Return the [x, y] coordinate for the center point of the cell that contains the specified text.  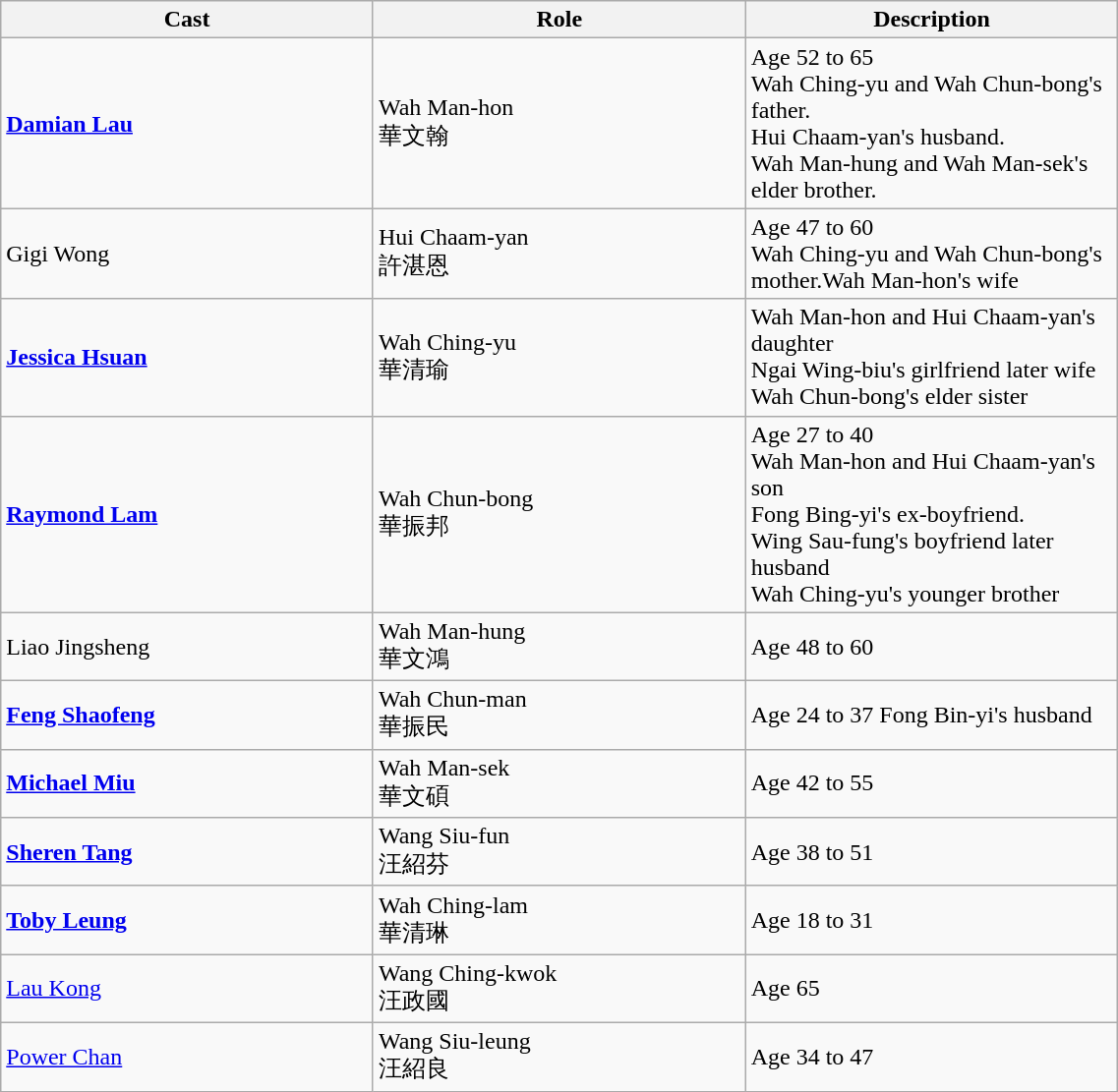
Damian Lau [187, 124]
Age 42 to 55 [932, 783]
Gigi Wong [187, 254]
Raymond Lam [187, 514]
Lau Kong [187, 989]
Wah Man-hon and Hui Chaam-yan's daughterNgai Wing-biu's girlfriend later wifeWah Chun-bong's elder sister [932, 358]
Age 34 to 47 [932, 1057]
Toby Leung [187, 920]
Age 52 to 65Wah Ching-yu and Wah Chun-bong's father.Hui Chaam-yan's husband.Wah Man-hung and Wah Man-sek's elder brother. [932, 124]
Wah Man-hung華文鴻 [559, 647]
Wah Man-hon華文翰 [559, 124]
Wah Ching-lam華清琳 [559, 920]
Wah Ching-yu華清瑜 [559, 358]
Age 48 to 60 [932, 647]
Sheren Tang [187, 852]
Age 24 to 37 Fong Bin-yi's husband [932, 716]
Role [559, 20]
Jessica Hsuan [187, 358]
Wah Man-sek華文碩 [559, 783]
Age 38 to 51 [932, 852]
Wah Chun-man華振民 [559, 716]
Age 18 to 31 [932, 920]
Hui Chaam-yan許湛恩 [559, 254]
Power Chan [187, 1057]
Liao Jingsheng [187, 647]
Wah Chun-bong華振邦 [559, 514]
Cast [187, 20]
Feng Shaofeng [187, 716]
Description [932, 20]
Wang Siu-fun汪紹芬 [559, 852]
Wang Ching-kwok汪政國 [559, 989]
Michael Miu [187, 783]
Age 27 to 40Wah Man-hon and Hui Chaam-yan's sonFong Bing-yi's ex-boyfriend.Wing Sau-fung's boyfriend later husbandWah Ching-yu's younger brother [932, 514]
Age 47 to 60Wah Ching-yu and Wah Chun-bong's mother.Wah Man-hon's wife [932, 254]
Wang Siu-leung汪紹良 [559, 1057]
Age 65 [932, 989]
